Capture the cell that displays the provided text and extract its [x, y] central coordinate. 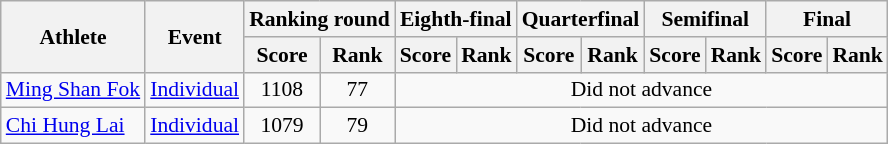
Semifinal [705, 19]
Athlete [73, 36]
Ming Shan Fok [73, 90]
79 [358, 126]
1108 [282, 90]
Eighth-final [456, 19]
Event [194, 36]
Final [827, 19]
77 [358, 90]
Chi Hung Lai [73, 126]
Ranking round [320, 19]
1079 [282, 126]
Quarterfinal [581, 19]
